Return the [x, y] coordinate for the center point of the cell that contains the specified text.  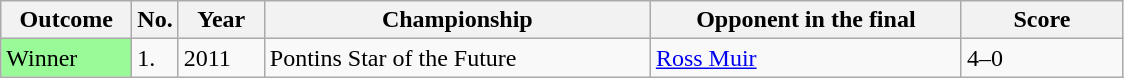
Opponent in the final [806, 20]
Pontins Star of the Future [457, 58]
Outcome [66, 20]
Year [221, 20]
Ross Muir [806, 58]
2011 [221, 58]
Score [1042, 20]
Championship [457, 20]
Winner [66, 58]
4–0 [1042, 58]
No. [155, 20]
1. [155, 58]
